Capture the cell that displays the provided text and extract its (x, y) central coordinate. 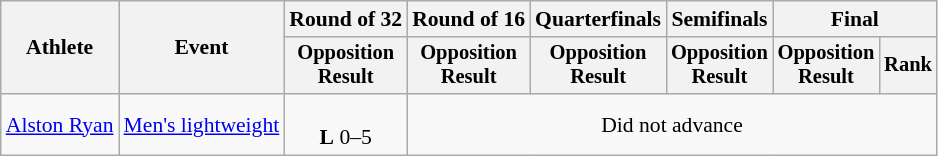
Round of 32 (346, 19)
Alston Ryan (60, 124)
Event (202, 48)
Quarterfinals (598, 19)
Round of 16 (468, 19)
Semifinals (720, 19)
Rank (908, 66)
Athlete (60, 48)
Final (855, 19)
L 0–5 (346, 124)
Men's lightweight (202, 124)
Did not advance (672, 124)
